From the cell containing the given text, extract its center point as [x, y] coordinate. 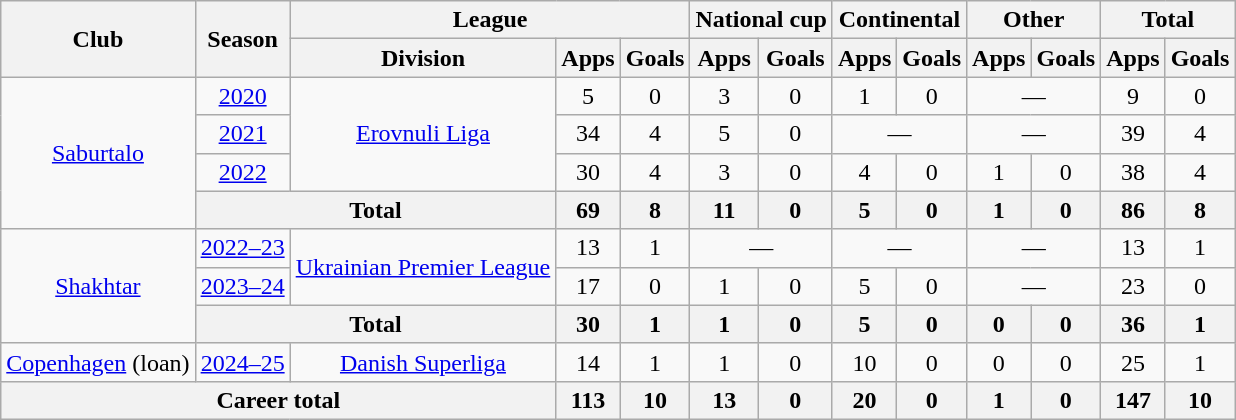
Club [98, 39]
Ukrainian Premier League [423, 267]
Shakhtar [98, 286]
Copenhagen (loan) [98, 362]
11 [724, 210]
17 [588, 286]
20 [864, 400]
38 [1133, 172]
23 [1133, 286]
2022 [242, 172]
9 [1133, 96]
14 [588, 362]
2022–23 [242, 248]
86 [1133, 210]
Erovnuli Liga [423, 134]
147 [1133, 400]
League [490, 20]
2023–24 [242, 286]
69 [588, 210]
2021 [242, 134]
2024–25 [242, 362]
Danish Superliga [423, 362]
Division [423, 58]
39 [1133, 134]
2020 [242, 96]
Career total [278, 400]
36 [1133, 324]
25 [1133, 362]
Continental [899, 20]
Season [242, 39]
Other [1034, 20]
National cup [761, 20]
113 [588, 400]
34 [588, 134]
Saburtalo [98, 153]
